Locate the cell with the specified text and output its (x, y) center coordinate. 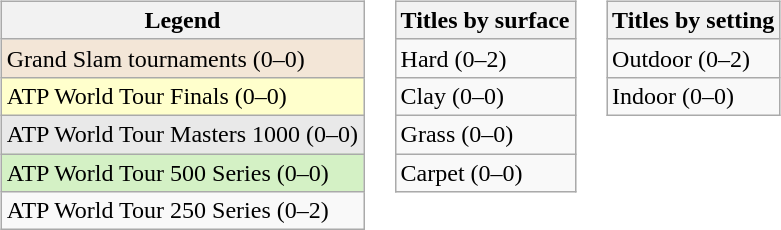
Grass (0–0) (485, 134)
ATP World Tour Finals (0–0) (182, 96)
ATP World Tour Masters 1000 (0–0) (182, 134)
Outdoor (0–2) (694, 58)
Indoor (0–0) (694, 96)
Carpet (0–0) (485, 173)
Hard (0–2) (485, 58)
Legend (182, 20)
ATP World Tour 500 Series (0–0) (182, 173)
Titles by surface (485, 20)
Clay (0–0) (485, 96)
Grand Slam tournaments (0–0) (182, 58)
ATP World Tour 250 Series (0–2) (182, 211)
Titles by setting (694, 20)
